Return [x, y] of the center of cell containing provided text 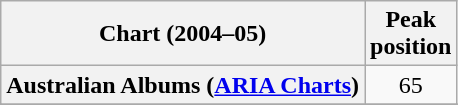
Australian Albums (ARIA Charts) [183, 85]
Chart (2004–05) [183, 34]
65 [411, 85]
Peakposition [411, 34]
